Scan for the cell matching the given text and deliver its [x, y] coordinate at center. 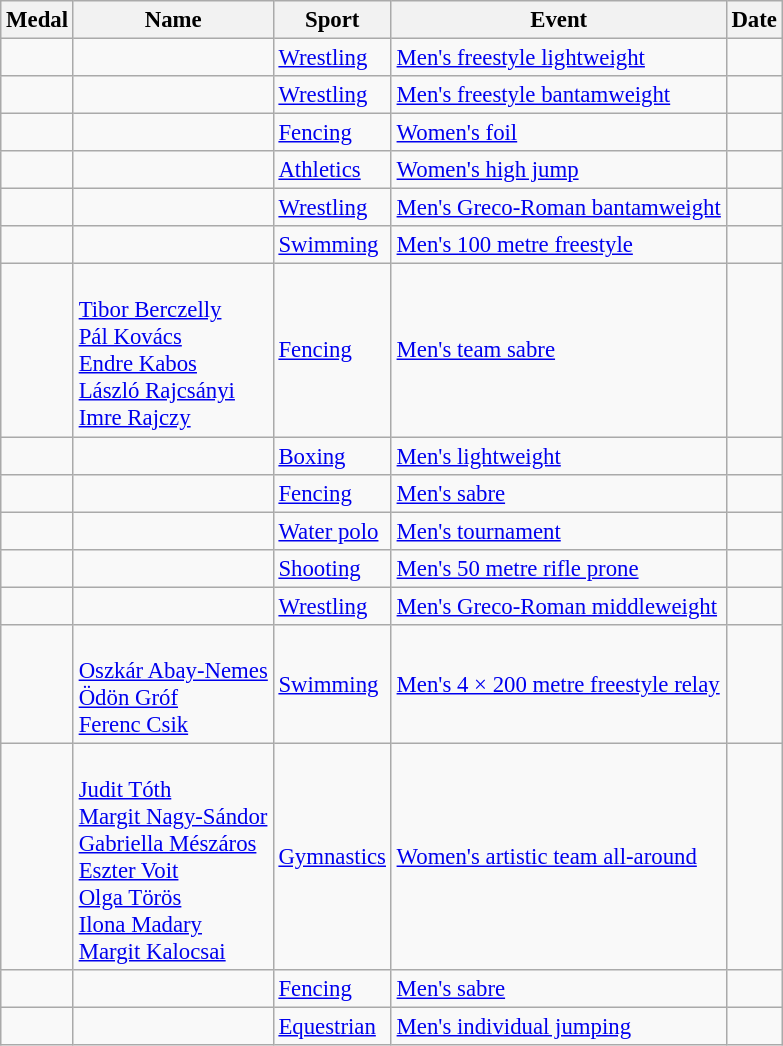
Judit TóthMargit Nagy-SándorGabriella MészárosEszter VoitOlga TörösIlona MadaryMargit Kalocsai [173, 856]
Women's foil [558, 133]
Men's individual jumping [558, 1026]
Equestrian [332, 1026]
Women's high jump [558, 170]
Tibor BerczellyPál KovácsEndre KabosLászló RajcsányiImre Rajczy [173, 350]
Men's Greco-Roman middleweight [558, 606]
Name [173, 20]
Oszkár Abay-NemesÖdön GrófFerenc Csik [173, 684]
Athletics [332, 170]
Men's Greco-Roman bantamweight [558, 208]
Event [558, 20]
Date [754, 20]
Men's lightweight [558, 456]
Men's 100 metre freestyle [558, 245]
Men's 4 × 200 metre freestyle relay [558, 684]
Men's freestyle bantamweight [558, 95]
Men's tournament [558, 531]
Medal [38, 20]
Sport [332, 20]
Water polo [332, 531]
Men's 50 metre rifle prone [558, 568]
Men's team sabre [558, 350]
Gymnastics [332, 856]
Boxing [332, 456]
Women's artistic team all-around [558, 856]
Men's freestyle lightweight [558, 58]
Shooting [332, 568]
